Locate the cell with the specified text and output its (X, Y) center coordinate. 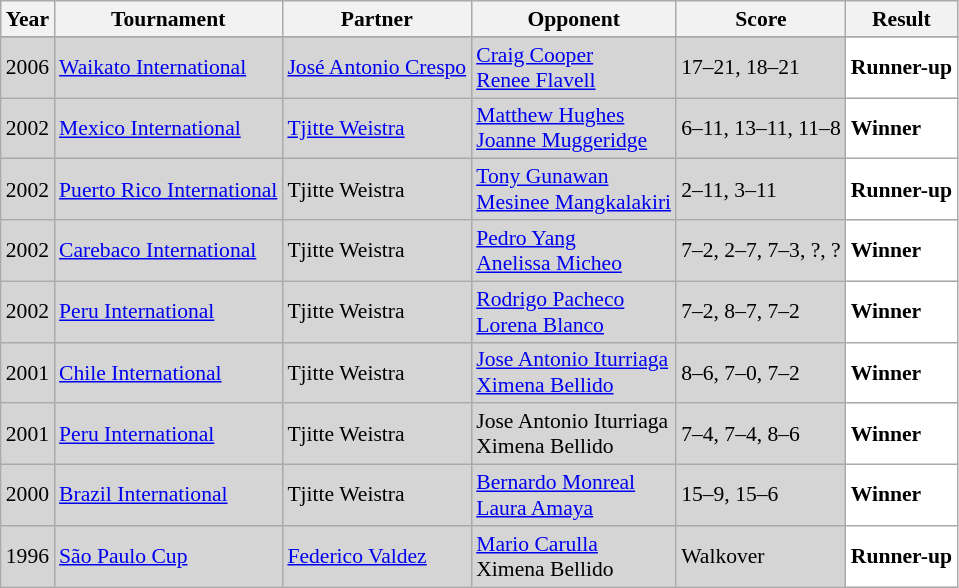
2006 (28, 68)
15–9, 15–6 (761, 496)
Pedro Yang Anelissa Micheo (574, 250)
Year (28, 19)
Waikato International (168, 68)
Partner (376, 19)
Rodrigo Pacheco Lorena Blanco (574, 312)
7–4, 7–4, 8–6 (761, 434)
Tournament (168, 19)
Federico Valdez (376, 556)
7–2, 8–7, 7–2 (761, 312)
Craig Cooper Renee Flavell (574, 68)
Result (902, 19)
6–11, 13–11, 11–8 (761, 128)
Score (761, 19)
Opponent (574, 19)
Mario Carulla Ximena Bellido (574, 556)
Brazil International (168, 496)
17–21, 18–21 (761, 68)
Walkover (761, 556)
8–6, 7–0, 7–2 (761, 372)
José Antonio Crespo (376, 68)
Bernardo Monreal Laura Amaya (574, 496)
Chile International (168, 372)
7–2, 2–7, 7–3, ?, ? (761, 250)
Puerto Rico International (168, 190)
Carebaco International (168, 250)
São Paulo Cup (168, 556)
2–11, 3–11 (761, 190)
Matthew Hughes Joanne Muggeridge (574, 128)
1996 (28, 556)
Tony Gunawan Mesinee Mangkalakiri (574, 190)
Mexico International (168, 128)
2000 (28, 496)
